Determine the (X, Y) coordinate at the center of the cell enclosing the given text.  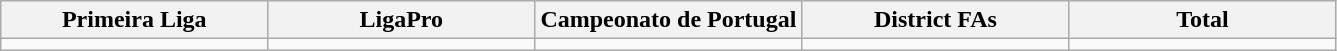
District FAs (936, 20)
Primeira Liga (134, 20)
LigaPro (402, 20)
Campeonato de Portugal (668, 20)
Total (1202, 20)
